Capture the cell that displays the provided text and extract its [x, y] central coordinate. 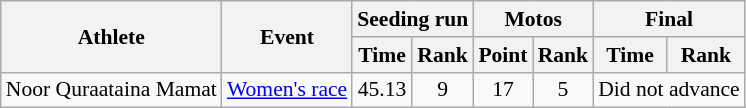
Athlete [112, 36]
45.13 [382, 90]
Point [502, 55]
Noor Quraataina Mamat [112, 90]
Final [669, 19]
9 [443, 90]
Women's race [287, 90]
Event [287, 36]
Seeding run [412, 19]
Did not advance [669, 90]
Motos [533, 19]
5 [564, 90]
17 [502, 90]
